Locate the cell with the specified text and output its [x, y] center coordinate. 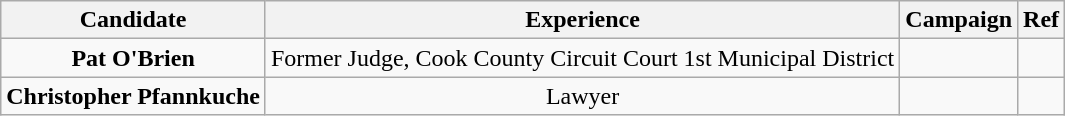
Ref [1042, 20]
Pat O'Brien [134, 58]
Lawyer [582, 96]
Christopher Pfannkuche [134, 96]
Experience [582, 20]
Campaign [959, 20]
Candidate [134, 20]
Former Judge, Cook County Circuit Court 1st Municipal District [582, 58]
